Search for the cell housing the specified text and yield its (x, y) center coordinate. 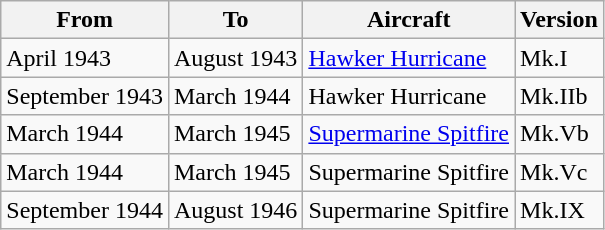
Mk.Vb (560, 134)
Version (560, 20)
From (85, 20)
Mk.I (560, 58)
Mk.IIb (560, 96)
August 1946 (235, 210)
September 1944 (85, 210)
Mk.IX (560, 210)
Aircraft (409, 20)
Mk.Vc (560, 172)
April 1943 (85, 58)
September 1943 (85, 96)
To (235, 20)
August 1943 (235, 58)
